Provide the (x, y) coordinate of the cell's center where the given text is located.  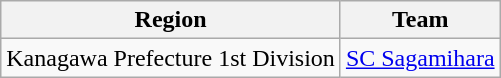
SC Sagamihara (420, 58)
Team (420, 20)
Kanagawa Prefecture 1st Division (171, 58)
Region (171, 20)
